Locate the cell with the specified text and output its [x, y] center coordinate. 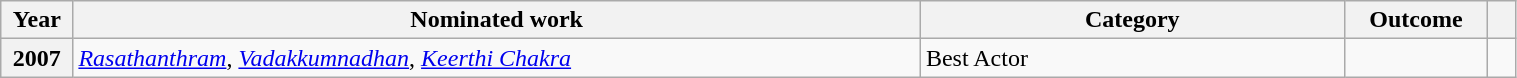
Outcome [1416, 20]
Rasathanthram, Vadakkumnadhan, Keerthi Chakra [496, 58]
Nominated work [496, 20]
Category [1132, 20]
Best Actor [1132, 58]
2007 [37, 58]
Year [37, 20]
